From the cell containing the given text, extract its center point as [X, Y] coordinate. 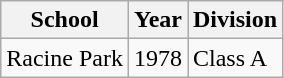
Division [236, 20]
Racine Park [65, 58]
Year [158, 20]
1978 [158, 58]
School [65, 20]
Class A [236, 58]
